Determine the [x, y] coordinate at the center of the cell enclosing the given text.  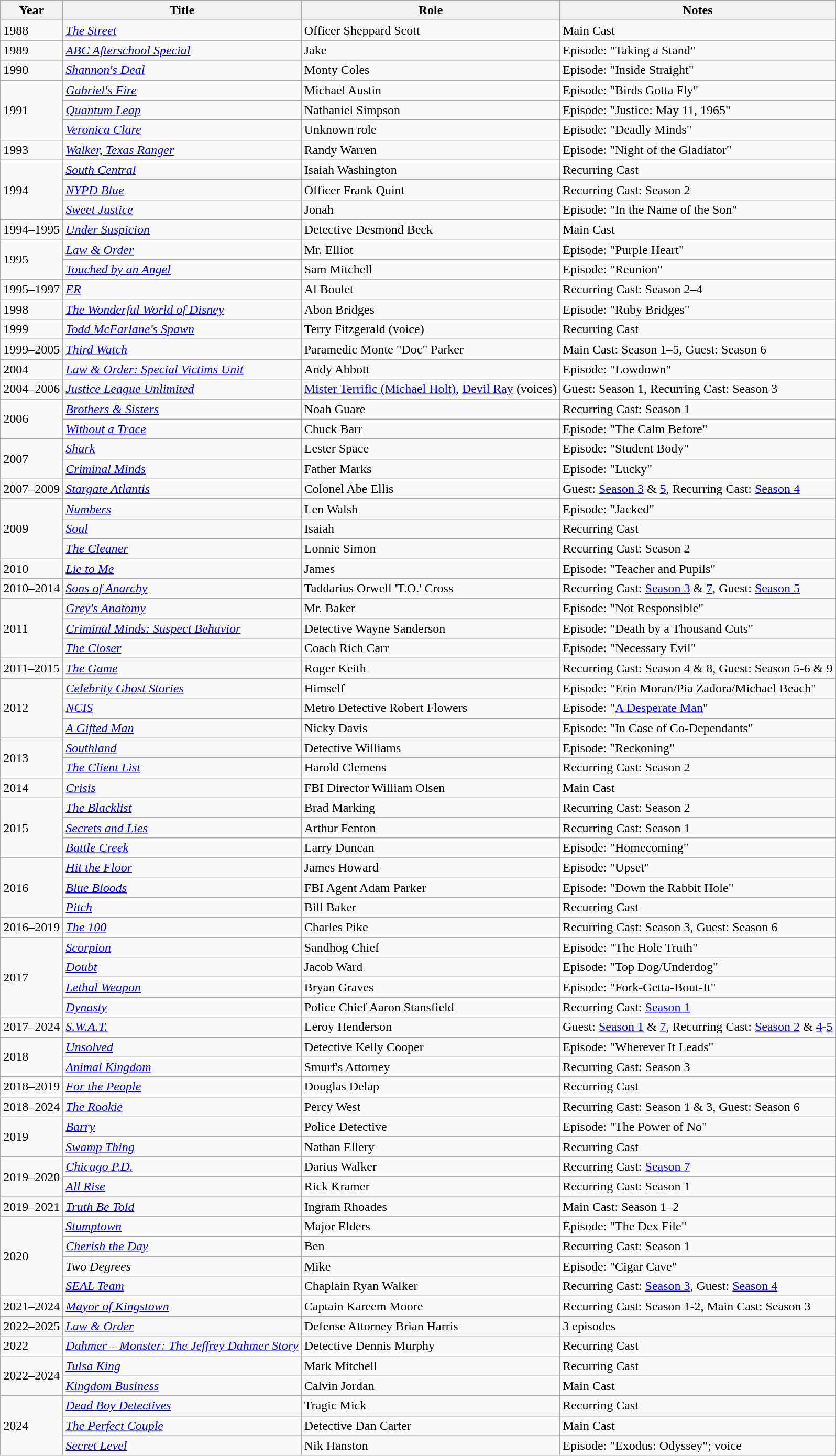
The Perfect Couple [182, 1426]
Episode: "Lowdown" [698, 369]
Justice League Unlimited [182, 389]
Episode: "The Power of No" [698, 1127]
The Street [182, 30]
Coach Rich Carr [431, 648]
Scorpion [182, 947]
Smurf's Attorney [431, 1067]
Paramedic Monte "Doc" Parker [431, 349]
Episode: "A Desperate Man" [698, 708]
Episode: "Exodus: Odyssey"; voice [698, 1446]
The Rookie [182, 1107]
Two Degrees [182, 1266]
Terry Fitzgerald (voice) [431, 329]
Episode: "Inside Straight" [698, 70]
Len Walsh [431, 509]
Unknown role [431, 130]
Doubt [182, 967]
Episode: "In the Name of the Son" [698, 209]
Nathan Ellery [431, 1146]
Rick Kramer [431, 1186]
Mark Mitchell [431, 1366]
Recurring Cast: Season 1-2, Main Cast: Season 3 [698, 1306]
1988 [31, 30]
Calvin Jordan [431, 1386]
Darius Walker [431, 1166]
2019 [31, 1137]
Celebrity Ghost Stories [182, 688]
Recurring Cast: Season 3, Guest: Season 6 [698, 928]
Episode: "Reunion" [698, 270]
Episode: "Reckoning" [698, 748]
Episode: "Cigar Cave" [698, 1266]
Episode: "Erin Moran/Pia Zadora/Michael Beach" [698, 688]
Role [431, 10]
Detective Desmond Beck [431, 229]
Secret Level [182, 1446]
2019–2021 [31, 1206]
Nik Hanston [431, 1446]
2021–2024 [31, 1306]
Under Suspicion [182, 229]
Episode: "Night of the Gladiator" [698, 150]
2022–2025 [31, 1326]
Soul [182, 528]
Father Marks [431, 469]
Detective Wayne Sanderson [431, 628]
Metro Detective Robert Flowers [431, 708]
Michael Austin [431, 90]
Guest: Season 1 & 7, Recurring Cast: Season 2 & 4-5 [698, 1027]
Mr. Elliot [431, 250]
Lie to Me [182, 568]
2020 [31, 1256]
A Gifted Man [182, 728]
Douglas Delap [431, 1087]
Arthur Fenton [431, 828]
Guest: Season 3 & 5, Recurring Cast: Season 4 [698, 489]
2010 [31, 568]
Truth Be Told [182, 1206]
2016 [31, 887]
Episode: "Jacked" [698, 509]
Veronica Clare [182, 130]
2011–2015 [31, 668]
Episode: "The Calm Before" [698, 429]
Charles Pike [431, 928]
Quantum Leap [182, 110]
2018–2024 [31, 1107]
Episode: "The Hole Truth" [698, 947]
Secrets and Lies [182, 828]
Episode: "The Dex File" [698, 1227]
The Cleaner [182, 548]
2010–2014 [31, 589]
Cherish the Day [182, 1247]
Nathaniel Simpson [431, 110]
Taddarius Orwell 'T.O.' Cross [431, 589]
Dahmer – Monster: The Jeffrey Dahmer Story [182, 1346]
Tragic Mick [431, 1406]
1994–1995 [31, 229]
Episode: "Upset" [698, 867]
Jacob Ward [431, 967]
Leroy Henderson [431, 1027]
Isaiah [431, 528]
2012 [31, 708]
The Wonderful World of Disney [182, 310]
2017 [31, 977]
Stargate Atlantis [182, 489]
Recurring Cast: Season 7 [698, 1166]
Noah Guare [431, 409]
Touched by an Angel [182, 270]
Mr. Baker [431, 609]
Detective Williams [431, 748]
Defense Attorney Brian Harris [431, 1326]
Episode: "Fork-Getta-Bout-It" [698, 987]
Episode: "Teacher and Pupils" [698, 568]
2017–2024 [31, 1027]
Officer Frank Quint [431, 190]
Guest: Season 1, Recurring Cast: Season 3 [698, 389]
Title [182, 10]
Numbers [182, 509]
2007 [31, 459]
Officer Sheppard Scott [431, 30]
Barry [182, 1127]
Andy Abbott [431, 369]
Abon Bridges [431, 310]
ABC Afterschool Special [182, 50]
Shark [182, 449]
Pitch [182, 908]
NYPD Blue [182, 190]
Brad Marking [431, 808]
2024 [31, 1426]
Lester Space [431, 449]
Stumptown [182, 1227]
Ben [431, 1247]
Mister Terrific (Michael Holt), Devil Ray (voices) [431, 389]
Recurring Cast: Season 1 & 3, Guest: Season 6 [698, 1107]
Gabriel's Fire [182, 90]
Recurring Cast: Season 3, Guest: Season 4 [698, 1286]
Crisis [182, 788]
Notes [698, 10]
Grey's Anatomy [182, 609]
Criminal Minds [182, 469]
Kingdom Business [182, 1386]
Animal Kingdom [182, 1067]
Walker, Texas Ranger [182, 150]
2007–2009 [31, 489]
2014 [31, 788]
Sandhog Chief [431, 947]
Brothers & Sisters [182, 409]
ER [182, 290]
Percy West [431, 1107]
Hit the Floor [182, 867]
Bill Baker [431, 908]
2018–2019 [31, 1087]
1993 [31, 150]
Roger Keith [431, 668]
Todd McFarlane's Spawn [182, 329]
Blue Bloods [182, 888]
2019–2020 [31, 1176]
All Rise [182, 1186]
Lethal Weapon [182, 987]
Episode: "Homecoming" [698, 847]
Randy Warren [431, 150]
SEAL Team [182, 1286]
2004 [31, 369]
Episode: "Top Dog/Underdog" [698, 967]
Jonah [431, 209]
Episode: "Necessary Evil" [698, 648]
Recurring Cast: Season 2–4 [698, 290]
James [431, 568]
2015 [31, 828]
Main Cast: Season 1–5, Guest: Season 6 [698, 349]
Episode: "Down the Rabbit Hole" [698, 888]
Captain Kareem Moore [431, 1306]
2022–2024 [31, 1376]
Chaplain Ryan Walker [431, 1286]
Chuck Barr [431, 429]
2004–2006 [31, 389]
Isaiah Washington [431, 170]
Episode: "Birds Gotta Fly" [698, 90]
FBI Agent Adam Parker [431, 888]
Jake [431, 50]
Himself [431, 688]
Recurring Cast: Season 3 & 7, Guest: Season 5 [698, 589]
2011 [31, 628]
Tulsa King [182, 1366]
Dead Boy Detectives [182, 1406]
Detective Kelly Cooper [431, 1047]
For the People [182, 1087]
Swamp Thing [182, 1146]
The 100 [182, 928]
Episode: "Wherever It Leads" [698, 1047]
Larry Duncan [431, 847]
2009 [31, 528]
Police Detective [431, 1127]
1991 [31, 110]
1995–1997 [31, 290]
Battle Creek [182, 847]
Shannon's Deal [182, 70]
Al Boulet [431, 290]
Law & Order: Special Victims Unit [182, 369]
Episode: "In Case of Co-Dependants" [698, 728]
South Central [182, 170]
Episode: "Student Body" [698, 449]
1999–2005 [31, 349]
Harold Clemens [431, 768]
Recurring Cast: Season 4 & 8, Guest: Season 5-6 & 9 [698, 668]
2013 [31, 758]
1999 [31, 329]
Recurring Cast: Season 3 [698, 1067]
2016–2019 [31, 928]
Episode: "Lucky" [698, 469]
Southland [182, 748]
Detective Dennis Murphy [431, 1346]
NCIS [182, 708]
3 episodes [698, 1326]
Episode: "Not Responsible" [698, 609]
2006 [31, 419]
1989 [31, 50]
Episode: "Deadly Minds" [698, 130]
James Howard [431, 867]
Sons of Anarchy [182, 589]
Without a Trace [182, 429]
Episode: "Taking a Stand" [698, 50]
2018 [31, 1057]
FBI Director William Olsen [431, 788]
Nicky Davis [431, 728]
1998 [31, 310]
Police Chief Aaron Stansfield [431, 1007]
S.W.A.T. [182, 1027]
Third Watch [182, 349]
Chicago P.D. [182, 1166]
Sweet Justice [182, 209]
Criminal Minds: Suspect Behavior [182, 628]
Episode: "Ruby Bridges" [698, 310]
Unsolved [182, 1047]
The Client List [182, 768]
Bryan Graves [431, 987]
Mike [431, 1266]
1994 [31, 190]
Colonel Abe Ellis [431, 489]
Sam Mitchell [431, 270]
1995 [31, 260]
Episode: "Purple Heart" [698, 250]
The Game [182, 668]
Detective Dan Carter [431, 1426]
Dynasty [182, 1007]
Year [31, 10]
Monty Coles [431, 70]
1990 [31, 70]
Main Cast: Season 1–2 [698, 1206]
Ingram Rhoades [431, 1206]
Mayor of Kingstown [182, 1306]
The Blacklist [182, 808]
Major Elders [431, 1227]
Episode: "Death by a Thousand Cuts" [698, 628]
Episode: "Justice: May 11, 1965" [698, 110]
Lonnie Simon [431, 548]
2022 [31, 1346]
The Closer [182, 648]
